Return the [X, Y] coordinate for the center point of the cell that contains the specified text.  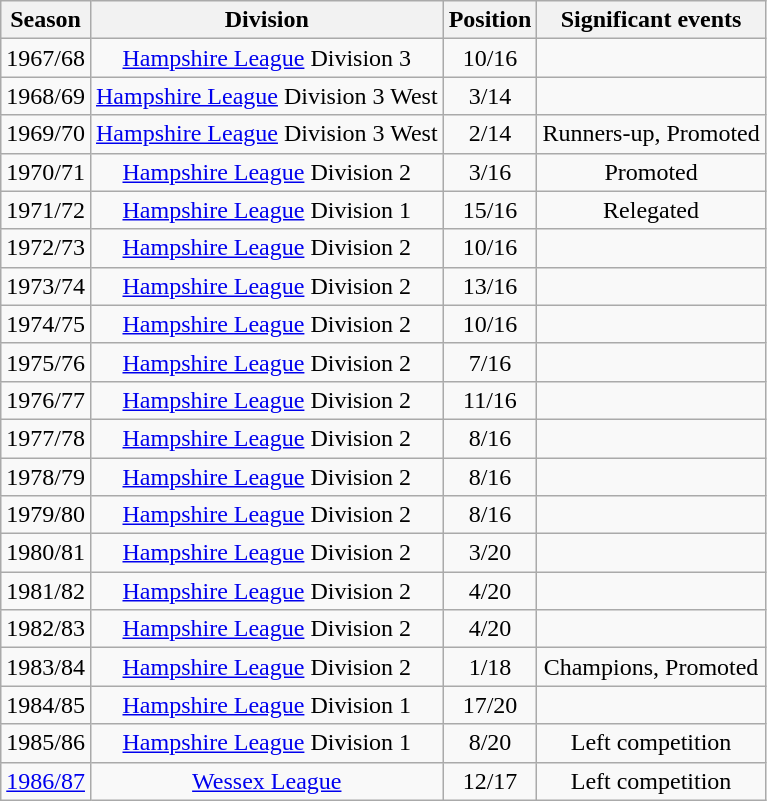
1974/75 [46, 324]
Relegated [651, 210]
1984/85 [46, 705]
1983/84 [46, 667]
7/16 [490, 362]
1970/71 [46, 172]
1978/79 [46, 477]
Division [266, 20]
Runners-up, Promoted [651, 134]
Position [490, 20]
3/20 [490, 553]
3/14 [490, 96]
1975/76 [46, 362]
1979/80 [46, 515]
1976/77 [46, 400]
17/20 [490, 705]
12/17 [490, 781]
1973/74 [46, 286]
1985/86 [46, 743]
15/16 [490, 210]
13/16 [490, 286]
1971/72 [46, 210]
Season [46, 20]
1972/73 [46, 248]
2/14 [490, 134]
Significant events [651, 20]
1982/83 [46, 629]
Promoted [651, 172]
1967/68 [46, 58]
1986/87 [46, 781]
1969/70 [46, 134]
1968/69 [46, 96]
1981/82 [46, 591]
Champions, Promoted [651, 667]
3/16 [490, 172]
Wessex League [266, 781]
8/20 [490, 743]
1977/78 [46, 438]
Hampshire League Division 3 [266, 58]
1/18 [490, 667]
11/16 [490, 400]
1980/81 [46, 553]
